Provide the [X, Y] coordinate of the cell's center where the given text is located.  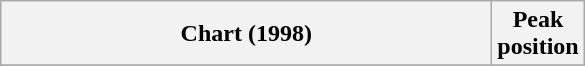
Chart (1998) [246, 34]
Peakposition [538, 34]
